Capture the cell that displays the provided text and extract its [x, y] central coordinate. 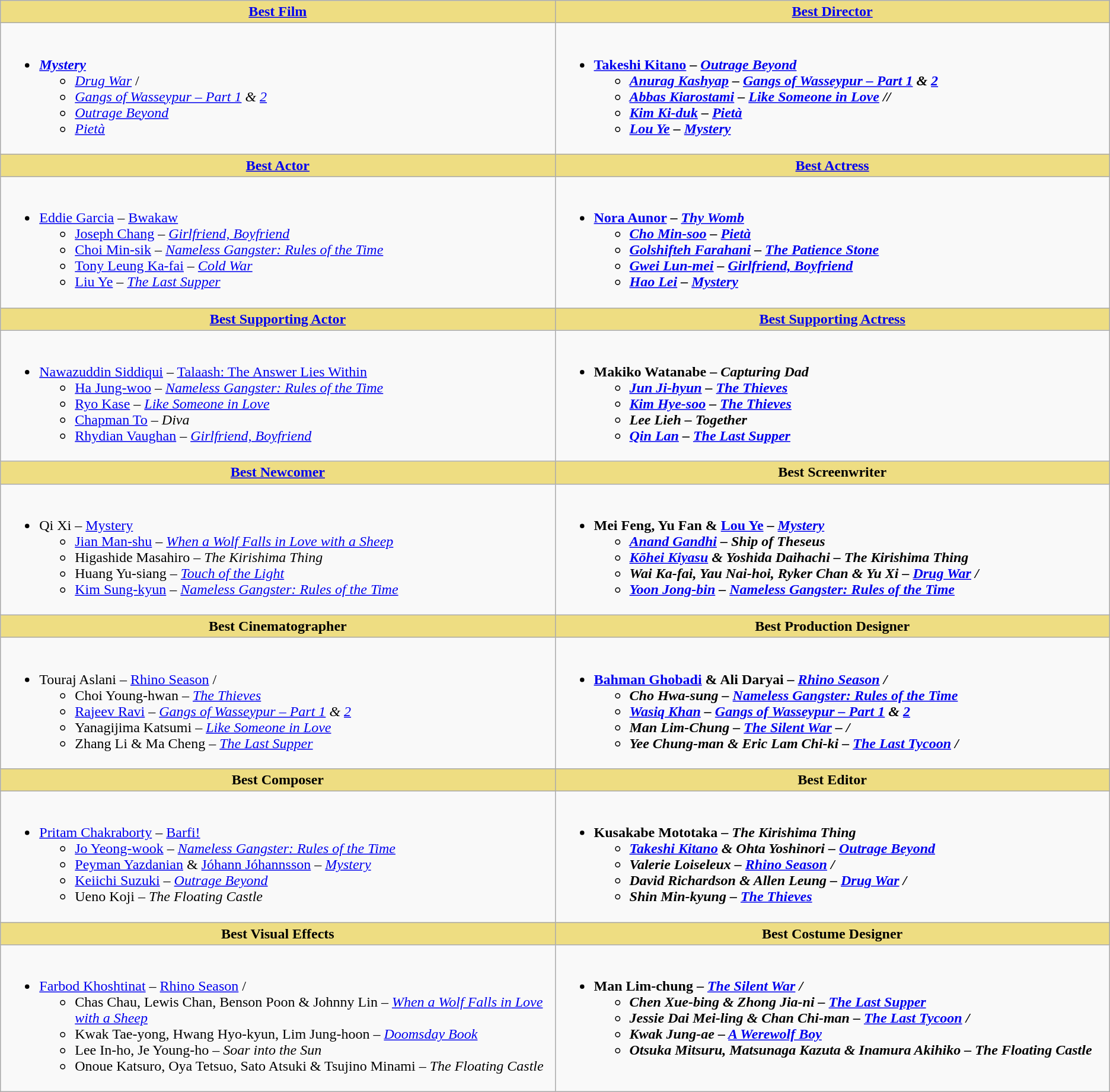
Best Film [277, 12]
Best Newcomer [277, 472]
Best Costume Designer [832, 934]
Makiko Watanabe – Capturing Dad Jun Ji-hyun – The Thieves Kim Hye-soo – The Thieves Lee Lieh – Together Qin Lan – The Last Supper [832, 396]
Best Screenwriter [832, 472]
Best Actor [277, 165]
Best Director [832, 12]
Best Cinematographer [277, 626]
Best Supporting Actress [832, 319]
Best Actress [832, 165]
Best Editor [832, 780]
Nora Aunor – Thy Womb Cho Min-soo – Pietà Golshifteh Farahani – The Patience Stone Gwei Lun-mei – Girlfriend, Boyfriend Hao Lei – Mystery [832, 242]
Best Visual Effects [277, 934]
Best Production Designer [832, 626]
Best Composer [277, 780]
Best Supporting Actor [277, 319]
Mystery Drug War /Gangs of Wasseypur – Part 1 & 2 Outrage Beyond Pietà [277, 89]
